Determine the (x, y) coordinate at the center of the cell enclosing the given text.  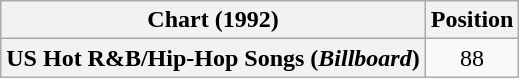
Position (472, 20)
88 (472, 58)
Chart (1992) (213, 20)
US Hot R&B/Hip-Hop Songs (Billboard) (213, 58)
